Pinpoint the cell where the given text exists, returning its (x, y) midpoint coordinate. 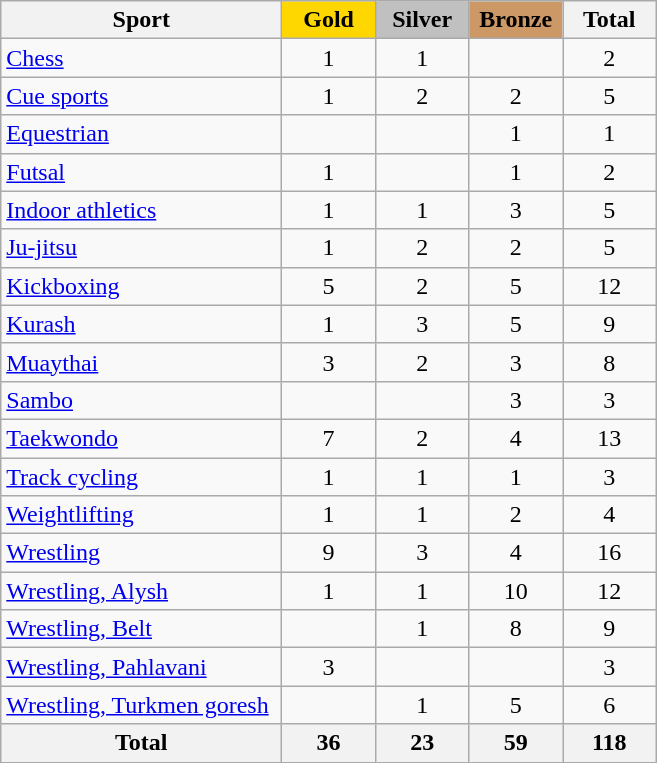
Chess (142, 58)
6 (609, 705)
Equestrian (142, 134)
Wrestling, Turkmen goresh (142, 705)
Kickboxing (142, 286)
Track cycling (142, 477)
Silver (422, 20)
Gold (329, 20)
Kurash (142, 324)
Weightlifting (142, 515)
Bronze (516, 20)
Wrestling, Belt (142, 629)
Sambo (142, 400)
Wrestling, Alysh (142, 591)
7 (329, 438)
13 (609, 438)
36 (329, 743)
10 (516, 591)
Sport (142, 20)
16 (609, 553)
Indoor athletics (142, 210)
Taekwondo (142, 438)
118 (609, 743)
Muaythai (142, 362)
Futsal (142, 172)
Cue sports (142, 96)
Wrestling, Pahlavani (142, 667)
Ju-jitsu (142, 248)
Wrestling (142, 553)
59 (516, 743)
23 (422, 743)
